Output the [X, Y] coordinate of the center of the cell containing the given text.  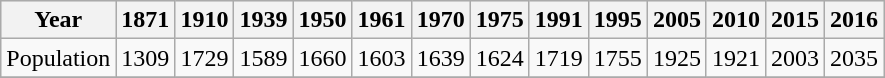
2005 [676, 20]
1660 [322, 58]
2010 [736, 20]
1624 [500, 58]
1755 [618, 58]
1939 [264, 20]
1961 [382, 20]
1719 [558, 58]
Year [58, 20]
1729 [204, 58]
1975 [500, 20]
1639 [440, 58]
1871 [146, 20]
1995 [618, 20]
1925 [676, 58]
1970 [440, 20]
Population [58, 58]
2035 [854, 58]
1910 [204, 20]
2016 [854, 20]
1950 [322, 20]
1921 [736, 58]
1603 [382, 58]
2003 [796, 58]
2015 [796, 20]
1589 [264, 58]
1309 [146, 58]
1991 [558, 20]
